Extract the (x, y) coordinate from the center of the cell holding the provided text.  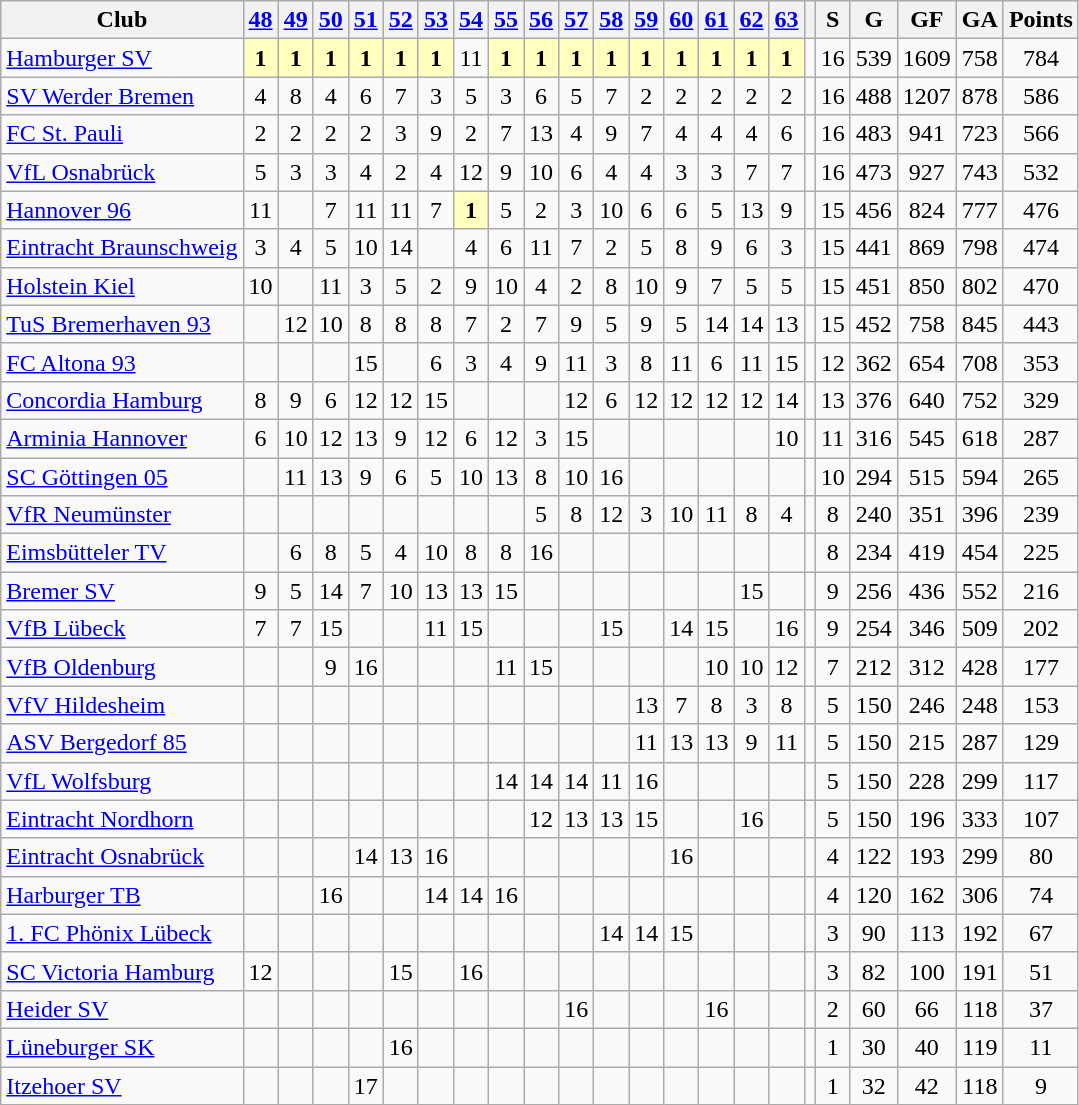
234 (874, 553)
Hamburger SV (122, 58)
ASV Bergedorf 85 (122, 743)
100 (926, 971)
191 (980, 971)
SC Göttingen 05 (122, 477)
SV Werder Bremen (122, 96)
119 (980, 1047)
Eimsbütteler TV (122, 553)
66 (926, 1009)
239 (1040, 515)
784 (1040, 58)
32 (874, 1085)
456 (874, 210)
451 (874, 286)
362 (874, 362)
202 (1040, 629)
532 (1040, 172)
50 (330, 20)
312 (926, 667)
248 (980, 705)
153 (1040, 705)
552 (980, 591)
Bremer SV (122, 591)
452 (874, 324)
545 (926, 438)
618 (980, 438)
GF (926, 20)
61 (716, 20)
216 (1040, 591)
57 (576, 20)
107 (1040, 819)
VfB Lübeck (122, 629)
196 (926, 819)
476 (1040, 210)
654 (926, 362)
488 (874, 96)
117 (1040, 781)
53 (436, 20)
48 (260, 20)
509 (980, 629)
256 (874, 591)
566 (1040, 134)
52 (400, 20)
708 (980, 362)
Eintracht Osnabrück (122, 857)
40 (926, 1047)
376 (874, 400)
62 (752, 20)
122 (874, 857)
927 (926, 172)
VfL Wolfsburg (122, 781)
1207 (926, 96)
GA (980, 20)
42 (926, 1085)
Eintracht Braunschweig (122, 248)
594 (980, 477)
S (832, 20)
VfB Oldenburg (122, 667)
351 (926, 515)
80 (1040, 857)
Points (1040, 20)
333 (980, 819)
254 (874, 629)
55 (506, 20)
329 (1040, 400)
752 (980, 400)
306 (980, 895)
316 (874, 438)
Heider SV (122, 1009)
67 (1040, 933)
294 (874, 477)
586 (1040, 96)
265 (1040, 477)
353 (1040, 362)
428 (980, 667)
441 (874, 248)
Lüneburger SK (122, 1047)
473 (874, 172)
VfV Hildesheim (122, 705)
82 (874, 971)
Holstein Kiel (122, 286)
723 (980, 134)
162 (926, 895)
443 (1040, 324)
FC St. Pauli (122, 134)
850 (926, 286)
58 (612, 20)
Harburger TB (122, 895)
396 (980, 515)
346 (926, 629)
1609 (926, 58)
G (874, 20)
Arminia Hannover (122, 438)
240 (874, 515)
Eintracht Nordhorn (122, 819)
TuS Bremerhaven 93 (122, 324)
90 (874, 933)
192 (980, 933)
VfR Neumünster (122, 515)
539 (874, 58)
743 (980, 172)
246 (926, 705)
777 (980, 210)
515 (926, 477)
228 (926, 781)
878 (980, 96)
74 (1040, 895)
1. FC Phönix Lübeck (122, 933)
454 (980, 553)
59 (646, 20)
941 (926, 134)
120 (874, 895)
640 (926, 400)
30 (874, 1047)
212 (874, 667)
FC Altona 93 (122, 362)
Concordia Hamburg (122, 400)
129 (1040, 743)
824 (926, 210)
483 (874, 134)
17 (366, 1085)
802 (980, 286)
798 (980, 248)
SC Victoria Hamburg (122, 971)
VfL Osnabrück (122, 172)
177 (1040, 667)
419 (926, 553)
49 (296, 20)
Hannover 96 (122, 210)
54 (470, 20)
193 (926, 857)
37 (1040, 1009)
215 (926, 743)
56 (542, 20)
869 (926, 248)
Itzehoer SV (122, 1085)
436 (926, 591)
470 (1040, 286)
474 (1040, 248)
113 (926, 933)
225 (1040, 553)
63 (786, 20)
Club (122, 20)
845 (980, 324)
